Pinpoint the cell where the given text exists, returning its (X, Y) midpoint coordinate. 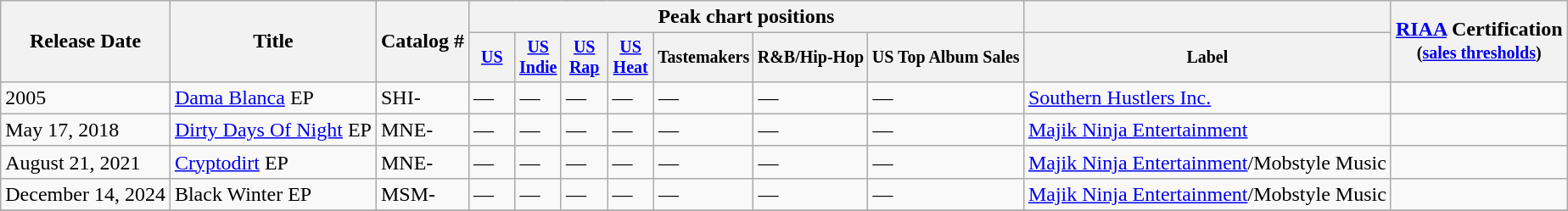
May 17, 2018 (86, 130)
R&B/Hip-Hop (811, 58)
Dama Blanca EP (273, 97)
Tastemakers (703, 58)
US Top Album Sales (945, 58)
Peak chart positions (747, 17)
RIAA Certification(sales thresholds) (1479, 42)
Release Date (86, 42)
Southern Hustlers Inc. (1207, 97)
Catalog # (423, 42)
US Indie (538, 58)
2005 (86, 97)
Label (1207, 58)
August 21, 2021 (86, 162)
December 14, 2024 (86, 194)
Cryptodirt EP (273, 162)
Title (273, 42)
Black Winter EP (273, 194)
Dirty Days Of Night EP (273, 130)
US Heat (630, 58)
US Rap (584, 58)
US (492, 58)
MSM- (423, 194)
SHI- (423, 97)
Majik Ninja Entertainment (1207, 130)
